Return the [X, Y] coordinate for the center point of the cell that contains the specified text.  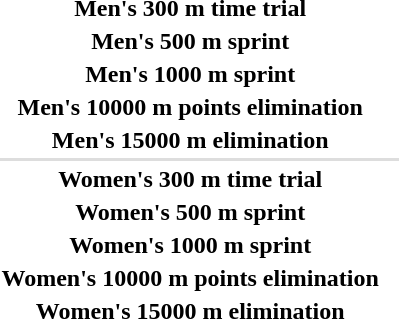
Men's 1000 m sprint [190, 74]
Women's 1000 m sprint [190, 245]
Women's 300 m time trial [190, 179]
Men's 500 m sprint [190, 41]
Women's 500 m sprint [190, 212]
Men's 15000 m elimination [190, 140]
Women's 10000 m points elimination [190, 278]
Men's 10000 m points elimination [190, 107]
